Return [x, y] of the center of cell containing provided text 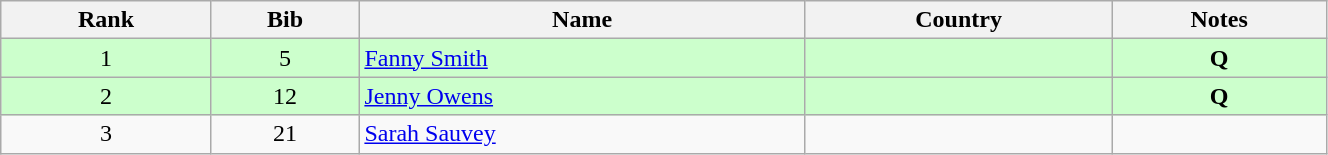
2 [106, 96]
Name [582, 20]
Fanny Smith [582, 58]
Jenny Owens [582, 96]
Sarah Sauvey [582, 134]
1 [106, 58]
5 [285, 58]
Rank [106, 20]
3 [106, 134]
Country [958, 20]
21 [285, 134]
12 [285, 96]
Bib [285, 20]
Notes [1220, 20]
